Provide the [X, Y] coordinate of the cell's center where the given text is located.  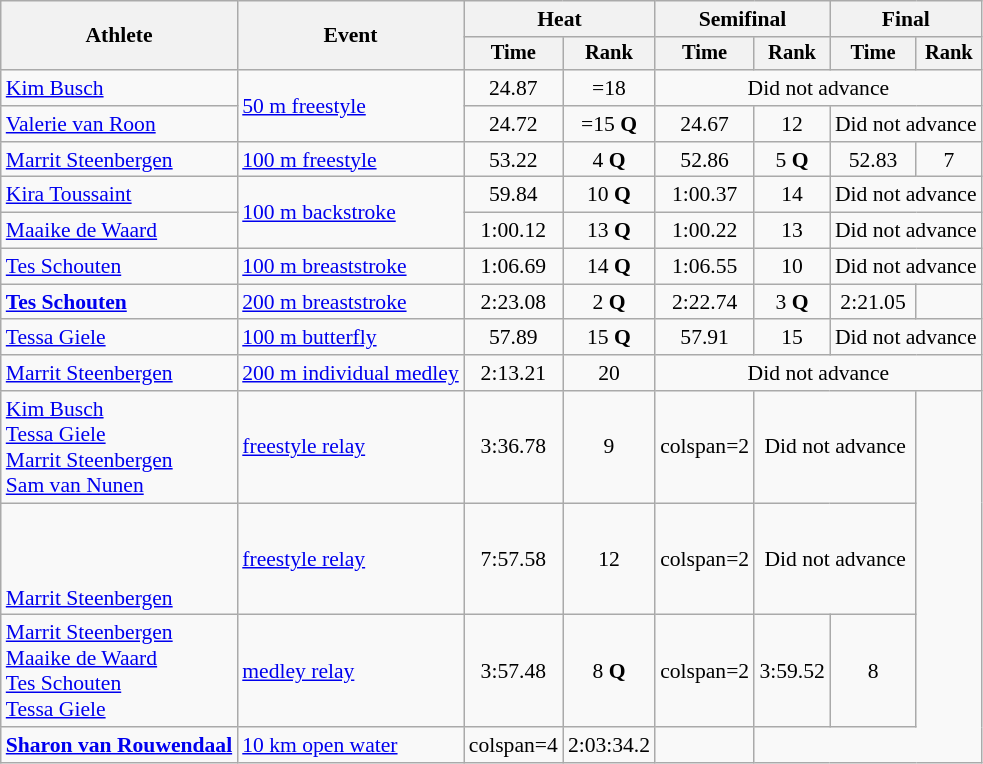
Event [350, 36]
Kim BuschTessa GieleMarrit SteenbergenSam van Nunen [119, 447]
15 Q [609, 338]
100 m breaststroke [350, 267]
1:00.22 [704, 231]
Kim Busch [119, 88]
10 [792, 267]
colspan=4 [514, 745]
24.67 [704, 124]
Kira Toussaint [119, 195]
Sharon van Rouwendaal [119, 745]
Tessa Giele [119, 338]
7 [948, 160]
Final [906, 19]
13 [792, 231]
1:06.55 [704, 267]
100 m backstroke [350, 212]
10 km open water [350, 745]
2:23.08 [514, 302]
3:57.48 [514, 671]
Semifinal [742, 19]
1:00.12 [514, 231]
2:13.21 [514, 373]
Marrit SteenbergenMaaike de WaardTes SchoutenTessa Giele [119, 671]
100 m freestyle [350, 160]
7:57.58 [514, 559]
Heat [560, 19]
2 Q [609, 302]
Maaike de Waard [119, 231]
2:21.05 [873, 302]
1:00.37 [704, 195]
50 m freestyle [350, 106]
59.84 [514, 195]
57.91 [704, 338]
52.86 [704, 160]
Athlete [119, 36]
3:59.52 [792, 671]
8 [873, 671]
5 Q [792, 160]
Valerie van Roon [119, 124]
57.89 [514, 338]
200 m breaststroke [350, 302]
14 Q [609, 267]
2:03:34.2 [609, 745]
8 Q [609, 671]
24.87 [514, 88]
3 Q [792, 302]
4 Q [609, 160]
200 m individual medley [350, 373]
1:06.69 [514, 267]
13 Q [609, 231]
52.83 [873, 160]
10 Q [609, 195]
=18 [609, 88]
15 [792, 338]
2:22.74 [704, 302]
24.72 [514, 124]
100 m butterfly [350, 338]
medley relay [350, 671]
3:36.78 [514, 447]
=15 Q [609, 124]
20 [609, 373]
53.22 [514, 160]
14 [792, 195]
9 [609, 447]
